For the text-containing cell, return its midpoint in (X, Y) coordinate format. 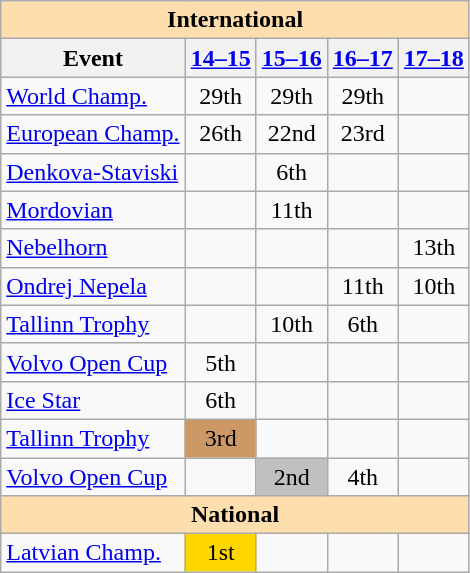
Ondrej Nepela (93, 286)
Latvian Champ. (93, 553)
European Champ. (93, 134)
16–17 (362, 58)
15–16 (292, 58)
1st (220, 553)
5th (220, 362)
23rd (362, 134)
Nebelhorn (93, 248)
14–15 (220, 58)
Mordovian (93, 210)
Ice Star (93, 400)
2nd (292, 477)
13th (434, 248)
17–18 (434, 58)
International (236, 20)
4th (362, 477)
3rd (220, 438)
22nd (292, 134)
Denkova-Staviski (93, 172)
National (236, 515)
Event (93, 58)
26th (220, 134)
World Champ. (93, 96)
